Locate the cell with the specified text and output its [X, Y] center coordinate. 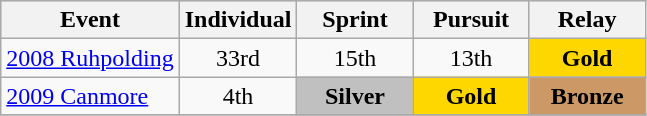
13th [471, 58]
Individual [238, 20]
2009 Canmore [90, 96]
15th [355, 58]
33rd [238, 58]
Pursuit [471, 20]
4th [238, 96]
Silver [355, 96]
2008 Ruhpolding [90, 58]
Event [90, 20]
Sprint [355, 20]
Relay [587, 20]
Bronze [587, 96]
